For the text-containing cell, return its midpoint in [X, Y] coordinate format. 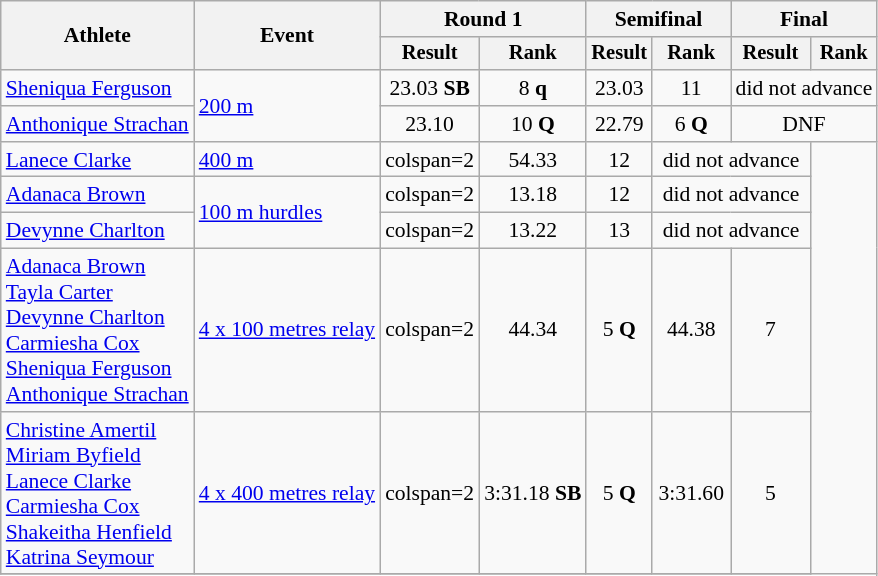
4 x 100 metres relay [287, 330]
5 [771, 494]
Adanaca Brown [98, 195]
100 m hurdles [287, 212]
13.18 [532, 195]
Event [287, 36]
200 m [287, 106]
13 [619, 231]
44.38 [692, 330]
11 [692, 88]
7 [771, 330]
Semifinal [658, 19]
22.79 [619, 124]
Athlete [98, 36]
Adanaca BrownTayla CarterDevynne CharltonCarmiesha CoxSheniqua Ferguson Anthonique Strachan [98, 330]
23.03 [619, 88]
54.33 [532, 160]
23.03 SB [430, 88]
DNF [804, 124]
44.34 [532, 330]
4 x 400 metres relay [287, 494]
3:31.18 SB [532, 494]
23.10 [430, 124]
8 q [532, 88]
13.22 [532, 231]
3:31.60 [692, 494]
400 m [287, 160]
Sheniqua Ferguson [98, 88]
Lanece Clarke [98, 160]
Anthonique Strachan [98, 124]
Final [804, 19]
6 Q [692, 124]
Devynne Charlton [98, 231]
10 Q [532, 124]
Round 1 [483, 19]
Christine AmertilMiriam ByfieldLanece ClarkeCarmiesha CoxShakeitha HenfieldKatrina Seymour [98, 494]
